Determine the (x, y) coordinate at the center of the cell enclosing the given text.  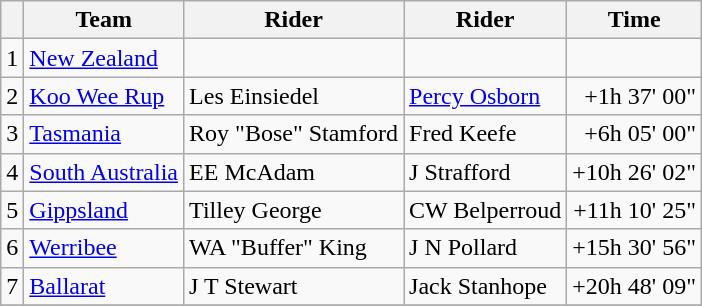
New Zealand (104, 58)
Roy "Bose" Stamford (294, 134)
EE McAdam (294, 172)
+1h 37' 00" (634, 96)
+15h 30' 56" (634, 248)
+6h 05' 00" (634, 134)
J T Stewart (294, 286)
Ballarat (104, 286)
WA "Buffer" King (294, 248)
Tilley George (294, 210)
2 (12, 96)
CW Belperroud (486, 210)
Gippsland (104, 210)
+11h 10' 25" (634, 210)
+10h 26' 02" (634, 172)
+20h 48' 09" (634, 286)
1 (12, 58)
J Strafford (486, 172)
South Australia (104, 172)
7 (12, 286)
Team (104, 20)
Werribee (104, 248)
Fred Keefe (486, 134)
Les Einsiedel (294, 96)
Jack Stanhope (486, 286)
Tasmania (104, 134)
Koo Wee Rup (104, 96)
J N Pollard (486, 248)
Time (634, 20)
Percy Osborn (486, 96)
3 (12, 134)
4 (12, 172)
5 (12, 210)
6 (12, 248)
